Pinpoint the cell where the given text exists, returning its [x, y] midpoint coordinate. 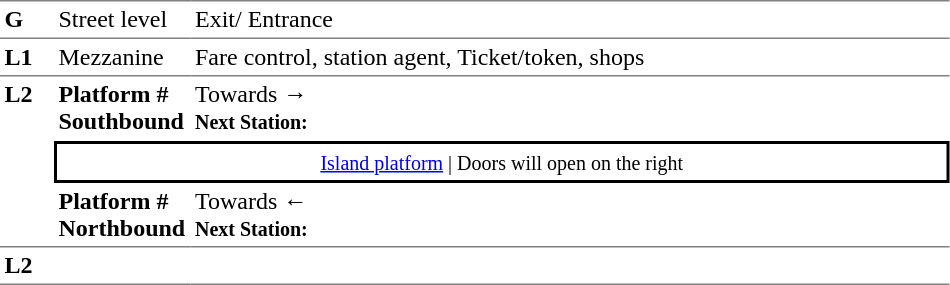
G [27, 20]
Island platform | Doors will open on the right [502, 162]
Exit/ Entrance [570, 20]
Platform #Northbound [122, 215]
Towards → Next Station: [570, 108]
Towards ← Next Station: [570, 215]
Platform #Southbound [122, 108]
Mezzanine [122, 58]
L1 [27, 58]
L2 [27, 162]
Street level [122, 20]
Fare control, station agent, Ticket/token, shops [570, 58]
